Pinpoint the cell where the given text exists, returning its [X, Y] midpoint coordinate. 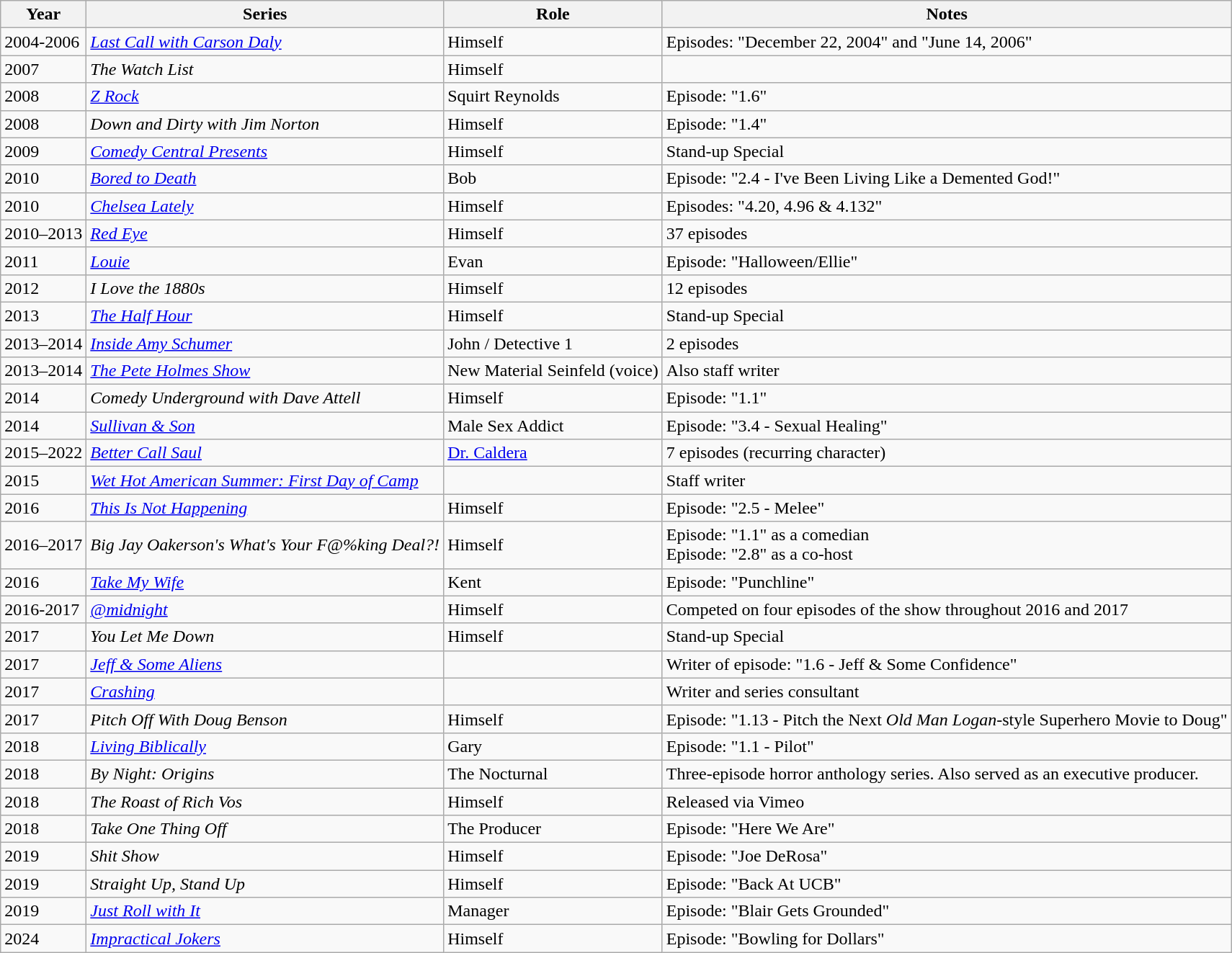
2015–2022 [43, 453]
Episodes: "4.20, 4.96 & 4.132" [947, 206]
Louie [265, 261]
Bob [553, 179]
Jeff & Some Aliens [265, 664]
Crashing [265, 692]
The Watch List [265, 69]
Last Call with Carson Daly [265, 42]
Episode: "Halloween/Ellie" [947, 261]
Chelsea Lately [265, 206]
You Let Me Down [265, 637]
Series [265, 14]
2 episodes [947, 344]
Episode: "Blair Gets Grounded" [947, 911]
2015 [43, 480]
Impractical Jokers [265, 939]
2013 [43, 316]
2004-2006 [43, 42]
Down and Dirty with Jim Norton [265, 124]
2007 [43, 69]
I Love the 1880s [265, 288]
Red Eye [265, 233]
Kent [553, 582]
Bored to Death [265, 179]
2009 [43, 151]
Episode: "1.6" [947, 97]
New Material Seinfeld (voice) [553, 371]
Released via Vimeo [947, 802]
2016-2017 [43, 609]
Better Call Saul [265, 453]
Also staff writer [947, 371]
2016–2017 [43, 545]
Episode: "1.1" as a comedianEpisode: "2.8" as a co-host [947, 545]
Notes [947, 14]
2010–2013 [43, 233]
Just Roll with It [265, 911]
Episode: "1.13 - Pitch the Next Old Man Logan-style Superhero Movie to Doug" [947, 719]
Take One Thing Off [265, 829]
Shit Show [265, 856]
Episode: "2.4 - I've Been Living Like a Demented God!" [947, 179]
@midnight [265, 609]
John / Detective 1 [553, 344]
Episode: "3.4 - Sexual Healing" [947, 426]
Role [553, 14]
Episodes: "December 22, 2004" and "June 14, 2006" [947, 42]
Evan [553, 261]
Comedy Central Presents [265, 151]
Straight Up, Stand Up [265, 884]
Male Sex Addict [553, 426]
The Roast of Rich Vos [265, 802]
Dr. Caldera [553, 453]
Episode: "1.4" [947, 124]
2012 [43, 288]
Episode: "Back At UCB" [947, 884]
12 episodes [947, 288]
2024 [43, 939]
Wet Hot American Summer: First Day of Camp [265, 480]
The Half Hour [265, 316]
Gary [553, 746]
Episode: "Bowling for Dollars" [947, 939]
Three-episode horror anthology series. Also served as an executive producer. [947, 774]
Episode: "Here We Are" [947, 829]
By Night: Origins [265, 774]
Writer and series consultant [947, 692]
37 episodes [947, 233]
Episode: "1.1" [947, 398]
2011 [43, 261]
Squirt Reynolds [553, 97]
Episode: "Joe DeRosa" [947, 856]
Z Rock [265, 97]
This Is Not Happening [265, 508]
Year [43, 14]
Inside Amy Schumer [265, 344]
Big Jay Oakerson's What's Your F@%king Deal?! [265, 545]
Comedy Underground with Dave Attell [265, 398]
Pitch Off With Doug Benson [265, 719]
Staff writer [947, 480]
The Pete Holmes Show [265, 371]
Writer of episode: "1.6 - Jeff & Some Confidence" [947, 664]
The Nocturnal [553, 774]
The Producer [553, 829]
7 episodes (recurring character) [947, 453]
Take My Wife [265, 582]
Sullivan & Son [265, 426]
Manager [553, 911]
Episode: "2.5 - Melee" [947, 508]
Competed on four episodes of the show throughout 2016 and 2017 [947, 609]
Episode: "Punchline" [947, 582]
Episode: "1.1 - Pilot" [947, 746]
Living Biblically [265, 746]
